Detect which cell encompasses the target text, then output its (X, Y) center coordinate. 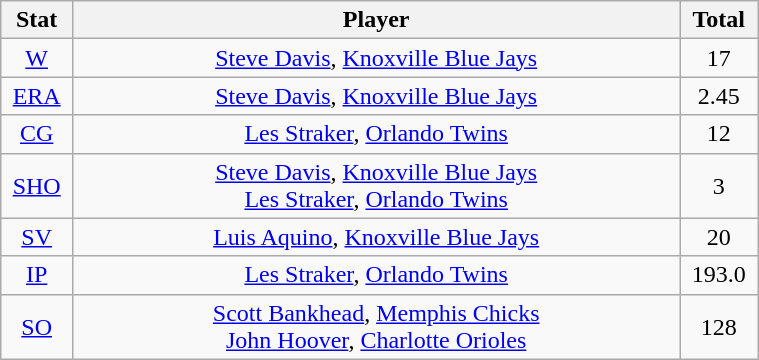
2.45 (719, 96)
ERA (37, 96)
SHO (37, 186)
Scott Bankhead, Memphis Chicks John Hoover, Charlotte Orioles (376, 326)
CG (37, 134)
20 (719, 237)
Luis Aquino, Knoxville Blue Jays (376, 237)
SO (37, 326)
IP (37, 275)
SV (37, 237)
Steve Davis, Knoxville Blue Jays Les Straker, Orlando Twins (376, 186)
128 (719, 326)
193.0 (719, 275)
12 (719, 134)
W (37, 58)
Stat (37, 20)
17 (719, 58)
Player (376, 20)
Total (719, 20)
3 (719, 186)
